For the text-containing cell, return its midpoint in [x, y] coordinate format. 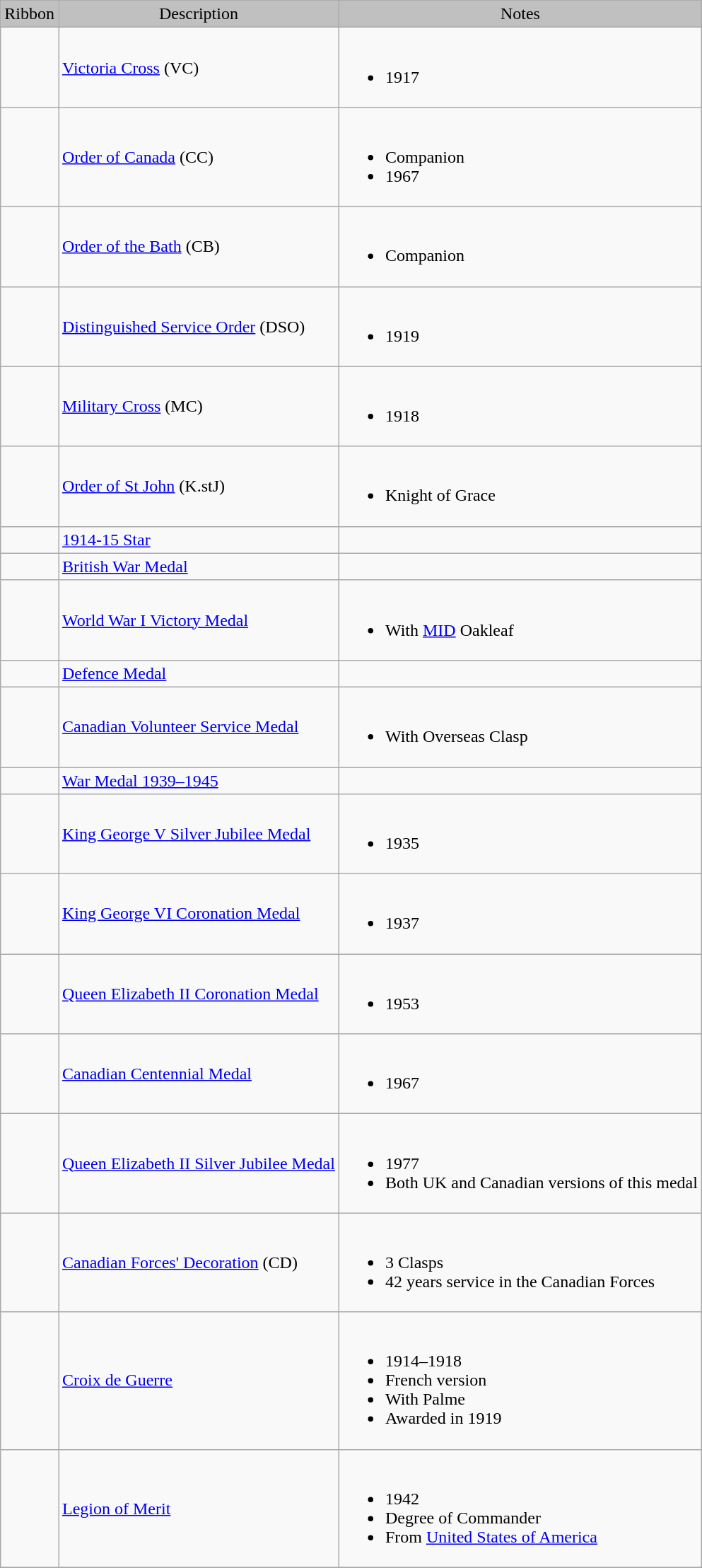
1919 [520, 327]
King George V Silver Jubilee Medal [198, 835]
War Medal 1939–1945 [198, 780]
World War I Victory Medal [198, 620]
1917 [520, 68]
1918 [520, 406]
1937 [520, 914]
Canadian Centennial Medal [198, 1074]
Order of Canada (CC) [198, 157]
Canadian Forces' Decoration (CD) [198, 1262]
1935 [520, 835]
Order of the Bath (CB) [198, 246]
With MID Oakleaf [520, 620]
British War Medal [198, 567]
1942Degree of CommanderFrom United States of America [520, 1508]
Legion of Merit [198, 1508]
Knight of Grace [520, 487]
Canadian Volunteer Service Medal [198, 727]
Queen Elizabeth II Silver Jubilee Medal [198, 1163]
Companion1967 [520, 157]
Companion [520, 246]
1977Both UK and Canadian versions of this medal [520, 1163]
King George VI Coronation Medal [198, 914]
3 Clasps42 years service in the Canadian Forces [520, 1262]
Defence Medal [198, 673]
With Overseas Clasp [520, 727]
1967 [520, 1074]
Description [198, 14]
Distinguished Service Order (DSO) [198, 327]
1953 [520, 994]
1914-15 Star [198, 540]
Queen Elizabeth II Coronation Medal [198, 994]
Croix de Guerre [198, 1381]
Military Cross (MC) [198, 406]
Ribbon [30, 14]
Victoria Cross (VC) [198, 68]
1914–1918French versionWith PalmeAwarded in 1919 [520, 1381]
Notes [520, 14]
Order of St John (K.stJ) [198, 487]
